Capture the cell that displays the provided text and extract its (x, y) central coordinate. 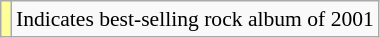
Indicates best-selling rock album of 2001 (195, 19)
